Extract the (x, y) coordinate from the center of the cell holding the provided text.  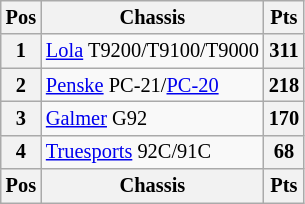
4 (21, 152)
2 (21, 85)
Penske PC-21/PC-20 (152, 85)
1 (21, 51)
Truesports 92C/91C (152, 152)
Galmer G92 (152, 118)
218 (284, 85)
68 (284, 152)
311 (284, 51)
3 (21, 118)
Lola T9200/T9100/T9000 (152, 51)
170 (284, 118)
